From the cell containing the given text, extract its center point as [X, Y] coordinate. 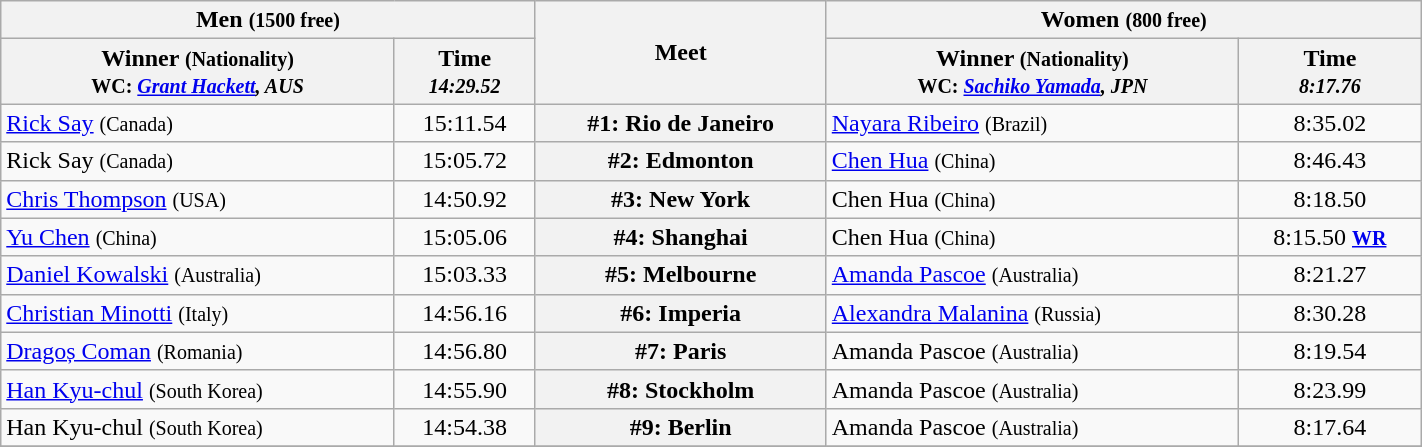
8:21.27 [1330, 275]
14:50.92 [464, 199]
Winner (Nationality)WC: Sachiko Yamada, JPN [1032, 72]
8:15.50 WR [1330, 237]
8:18.50 [1330, 199]
Dragoș Coman (Romania) [198, 351]
Meet [680, 52]
8:46.43 [1330, 161]
Alexandra Malanina (Russia) [1032, 313]
8:17.64 [1330, 427]
#2: Edmonton [680, 161]
#1: Rio de Janeiro [680, 123]
Nayara Ribeiro (Brazil) [1032, 123]
Time 14:29.52 [464, 72]
#5: Melbourne [680, 275]
Winner (Nationality) WC: Grant Hackett, AUS [198, 72]
Daniel Kowalski (Australia) [198, 275]
#9: Berlin [680, 427]
Men (1500 free) [268, 20]
#3: New York [680, 199]
14:54.38 [464, 427]
15:03.33 [464, 275]
14:56.16 [464, 313]
#7: Paris [680, 351]
8:35.02 [1330, 123]
14:55.90 [464, 389]
8:23.99 [1330, 389]
15:05.06 [464, 237]
Women (800 free) [1124, 20]
14:56.80 [464, 351]
Chris Thompson (USA) [198, 199]
8:19.54 [1330, 351]
#4: Shanghai [680, 237]
15:11.54 [464, 123]
15:05.72 [464, 161]
Christian Minotti (Italy) [198, 313]
Time 8:17.76 [1330, 72]
#6: Imperia [680, 313]
#8: Stockholm [680, 389]
8:30.28 [1330, 313]
Yu Chen (China) [198, 237]
